Return the [x, y] coordinate for the center point of the cell that contains the specified text.  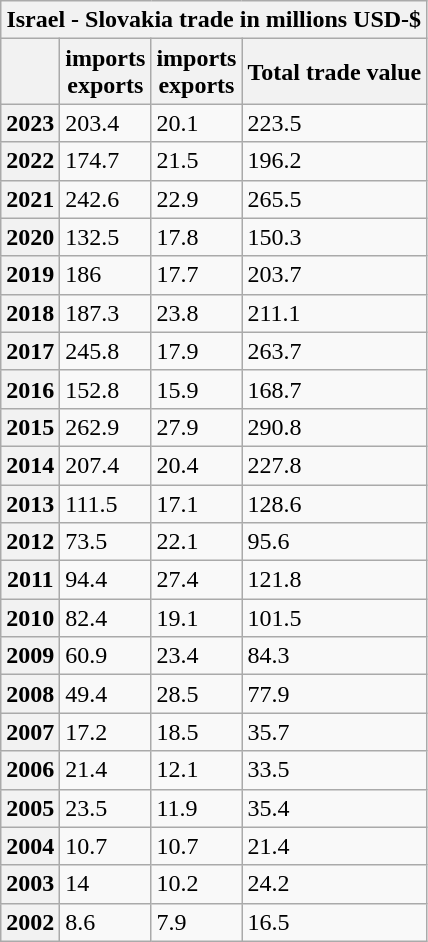
152.8 [106, 389]
2019 [30, 275]
27.9 [196, 427]
265.5 [334, 199]
2013 [30, 503]
95.6 [334, 542]
82.4 [106, 618]
Israel - Slovakia trade in millions USD-$ [214, 20]
22.9 [196, 199]
14 [106, 884]
10.2 [196, 884]
23.5 [106, 808]
27.4 [196, 580]
211.1 [334, 313]
2008 [30, 694]
2002 [30, 922]
17.7 [196, 275]
12.1 [196, 770]
2003 [30, 884]
16.5 [334, 922]
60.9 [106, 656]
20.4 [196, 465]
2023 [30, 123]
21.5 [196, 161]
262.9 [106, 427]
2016 [30, 389]
168.7 [334, 389]
84.3 [334, 656]
35.4 [334, 808]
73.5 [106, 542]
24.2 [334, 884]
196.2 [334, 161]
203.7 [334, 275]
15.9 [196, 389]
Total trade value [334, 72]
2005 [30, 808]
121.8 [334, 580]
33.5 [334, 770]
2015 [30, 427]
18.5 [196, 732]
111.5 [106, 503]
22.1 [196, 542]
35.7 [334, 732]
101.5 [334, 618]
2020 [30, 237]
17.2 [106, 732]
11.9 [196, 808]
203.4 [106, 123]
2010 [30, 618]
263.7 [334, 351]
227.8 [334, 465]
17.1 [196, 503]
20.1 [196, 123]
2021 [30, 199]
187.3 [106, 313]
17.9 [196, 351]
2004 [30, 846]
2011 [30, 580]
245.8 [106, 351]
2006 [30, 770]
174.7 [106, 161]
49.4 [106, 694]
17.8 [196, 237]
2022 [30, 161]
2017 [30, 351]
2009 [30, 656]
128.6 [334, 503]
132.5 [106, 237]
94.4 [106, 580]
242.6 [106, 199]
2012 [30, 542]
186 [106, 275]
207.4 [106, 465]
77.9 [334, 694]
223.5 [334, 123]
7.9 [196, 922]
19.1 [196, 618]
290.8 [334, 427]
2018 [30, 313]
2007 [30, 732]
28.5 [196, 694]
8.6 [106, 922]
2014 [30, 465]
150.3 [334, 237]
23.4 [196, 656]
23.8 [196, 313]
